Return the [x, y] coordinate for the center point of the cell that contains the specified text.  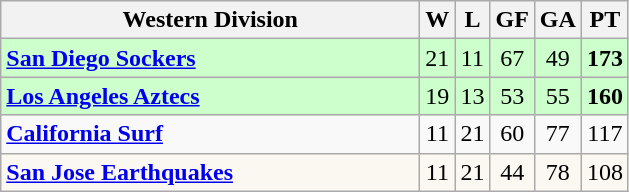
108 [604, 172]
W [438, 20]
55 [558, 96]
GA [558, 20]
19 [438, 96]
44 [512, 172]
78 [558, 172]
GF [512, 20]
Western Division [210, 20]
L [472, 20]
PT [604, 20]
San Diego Sockers [210, 58]
117 [604, 134]
67 [512, 58]
California Surf [210, 134]
77 [558, 134]
13 [472, 96]
San Jose Earthquakes [210, 172]
53 [512, 96]
Los Angeles Aztecs [210, 96]
49 [558, 58]
60 [512, 134]
173 [604, 58]
160 [604, 96]
